Return the (X, Y) coordinate for the center point of the cell that contains the specified text.  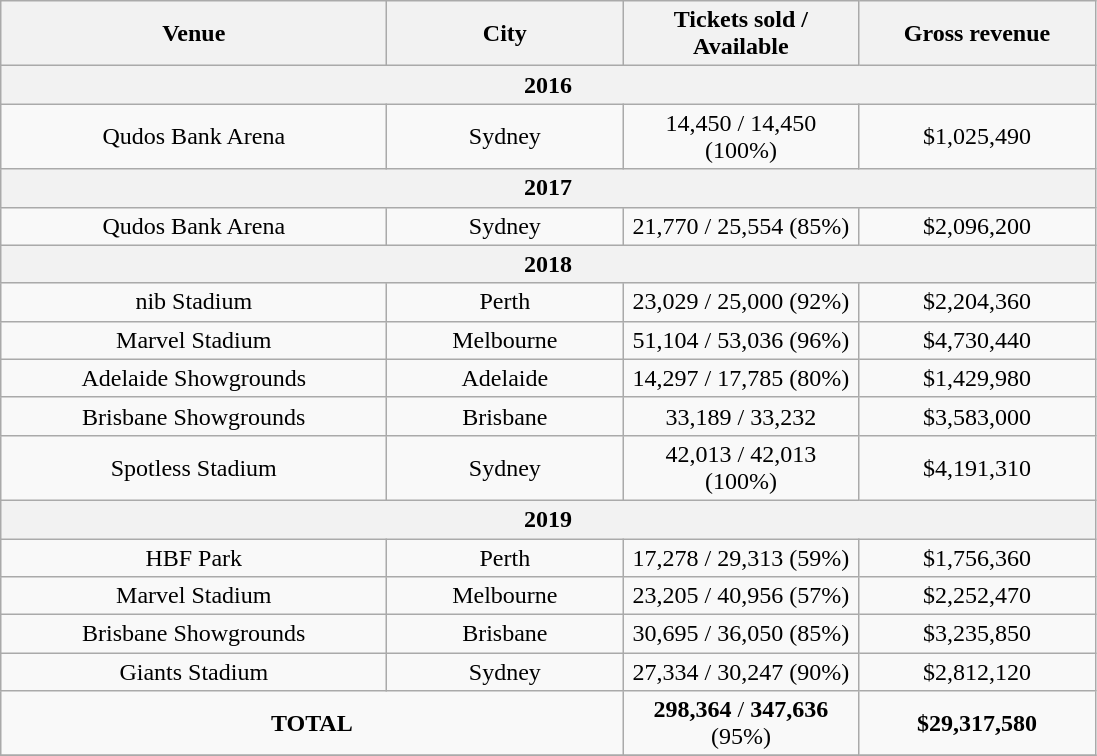
27,334 / 30,247 (90%) (741, 672)
$1,429,980 (977, 378)
$29,317,580 (977, 724)
Gross revenue (977, 34)
$4,191,310 (977, 468)
2016 (548, 85)
33,189 / 33,232 (741, 416)
$2,252,470 (977, 596)
42,013 / 42,013 (100%) (741, 468)
Adelaide Showgrounds (194, 378)
14,297 / 17,785 (80%) (741, 378)
Spotless Stadium (194, 468)
298,364 / 347,636 (95%) (741, 724)
Tickets sold / Available (741, 34)
$1,756,360 (977, 557)
$2,096,200 (977, 226)
23,029 / 25,000 (92%) (741, 302)
2017 (548, 188)
$4,730,440 (977, 340)
17,278 / 29,313 (59%) (741, 557)
$2,812,120 (977, 672)
30,695 / 36,050 (85%) (741, 634)
2019 (548, 519)
51,104 / 53,036 (96%) (741, 340)
$1,025,490 (977, 136)
$2,204,360 (977, 302)
$3,583,000 (977, 416)
Venue (194, 34)
Giants Stadium (194, 672)
City (505, 34)
14,450 / 14,450 (100%) (741, 136)
23,205 / 40,956 (57%) (741, 596)
HBF Park (194, 557)
nib Stadium (194, 302)
2018 (548, 264)
Adelaide (505, 378)
21,770 / 25,554 (85%) (741, 226)
TOTAL (312, 724)
$3,235,850 (977, 634)
